Return [X, Y] of the center of cell containing provided text 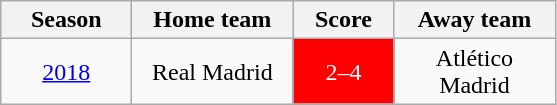
Atlético Madrid [474, 72]
Season [66, 20]
2018 [66, 72]
Score [344, 20]
Away team [474, 20]
2–4 [344, 72]
Real Madrid [212, 72]
Home team [212, 20]
